Return [X, Y] of the center of cell containing provided text 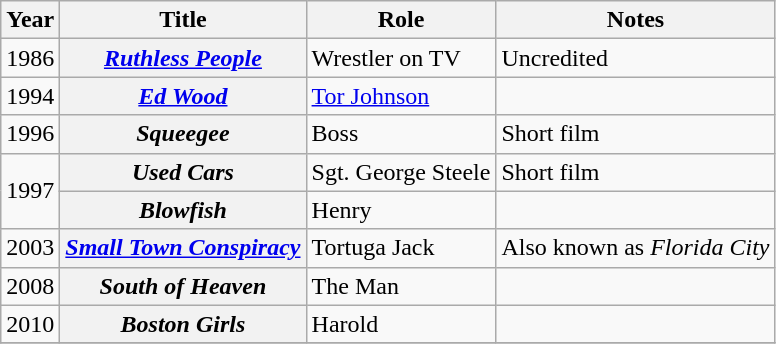
Uncredited [636, 58]
Ed Wood [183, 96]
2008 [30, 286]
1986 [30, 58]
Ruthless People [183, 58]
Also known as Florida City [636, 248]
Blowfish [183, 210]
Boss [401, 134]
2003 [30, 248]
Henry [401, 210]
1997 [30, 191]
Role [401, 20]
Wrestler on TV [401, 58]
Squeegee [183, 134]
Tortuga Jack [401, 248]
South of Heaven [183, 286]
Used Cars [183, 172]
Tor Johnson [401, 96]
Boston Girls [183, 324]
The Man [401, 286]
Harold [401, 324]
1994 [30, 96]
1996 [30, 134]
Small Town Conspiracy [183, 248]
Year [30, 20]
Title [183, 20]
Notes [636, 20]
2010 [30, 324]
Sgt. George Steele [401, 172]
